From the cell containing the given text, extract its center point as [X, Y] coordinate. 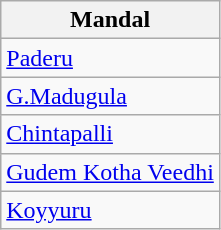
Paderu [110, 58]
G.Madugula [110, 96]
Chintapalli [110, 134]
Gudem Kotha Veedhi [110, 172]
Koyyuru [110, 210]
Mandal [110, 20]
